Return [x, y] of the center of cell containing provided text 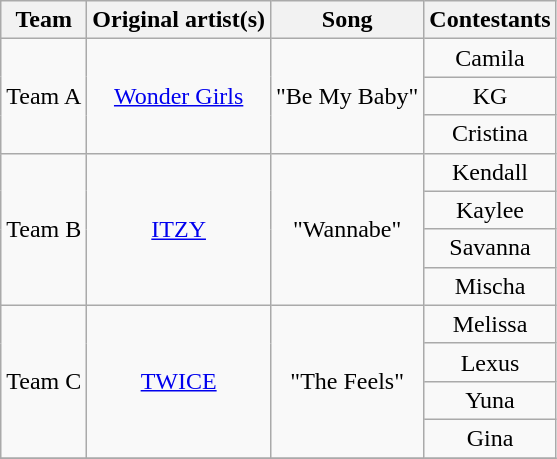
Savanna [490, 248]
TWICE [179, 381]
Team A [44, 96]
"Wannabe" [346, 229]
"Be My Baby" [346, 96]
Mischa [490, 286]
Camila [490, 58]
Team B [44, 229]
Lexus [490, 362]
Contestants [490, 20]
Melissa [490, 324]
KG [490, 96]
Yuna [490, 400]
ITZY [179, 229]
Kendall [490, 172]
Wonder Girls [179, 96]
"The Feels" [346, 381]
Original artist(s) [179, 20]
Team [44, 20]
Gina [490, 438]
Kaylee [490, 210]
Song [346, 20]
Team C [44, 381]
Cristina [490, 134]
